Scan for the cell matching the given text and deliver its (x, y) coordinate at center. 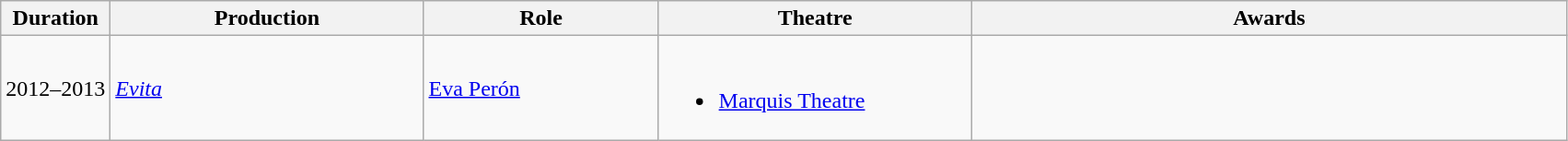
Production (267, 18)
Awards (1269, 18)
Duration (55, 18)
Marquis Theatre (815, 88)
Evita (267, 88)
Role (541, 18)
Eva Perón (541, 88)
Theatre (815, 18)
2012–2013 (55, 88)
